Identify which cell holds the provided text, then report its (X, Y) central coordinate. 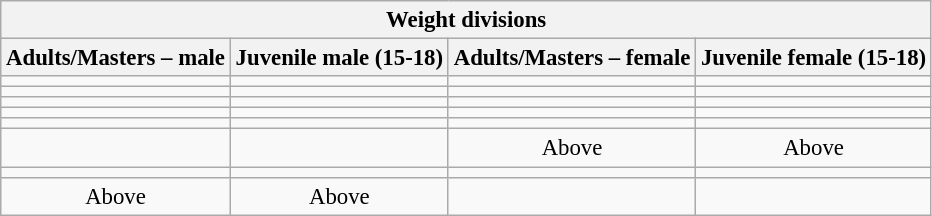
Adults/Masters – male (116, 58)
Adults/Masters – female (572, 58)
Juvenile female (15-18) (814, 58)
Juvenile male (15-18) (339, 58)
Weight divisions (466, 20)
